For the text-containing cell, return its midpoint in (x, y) coordinate format. 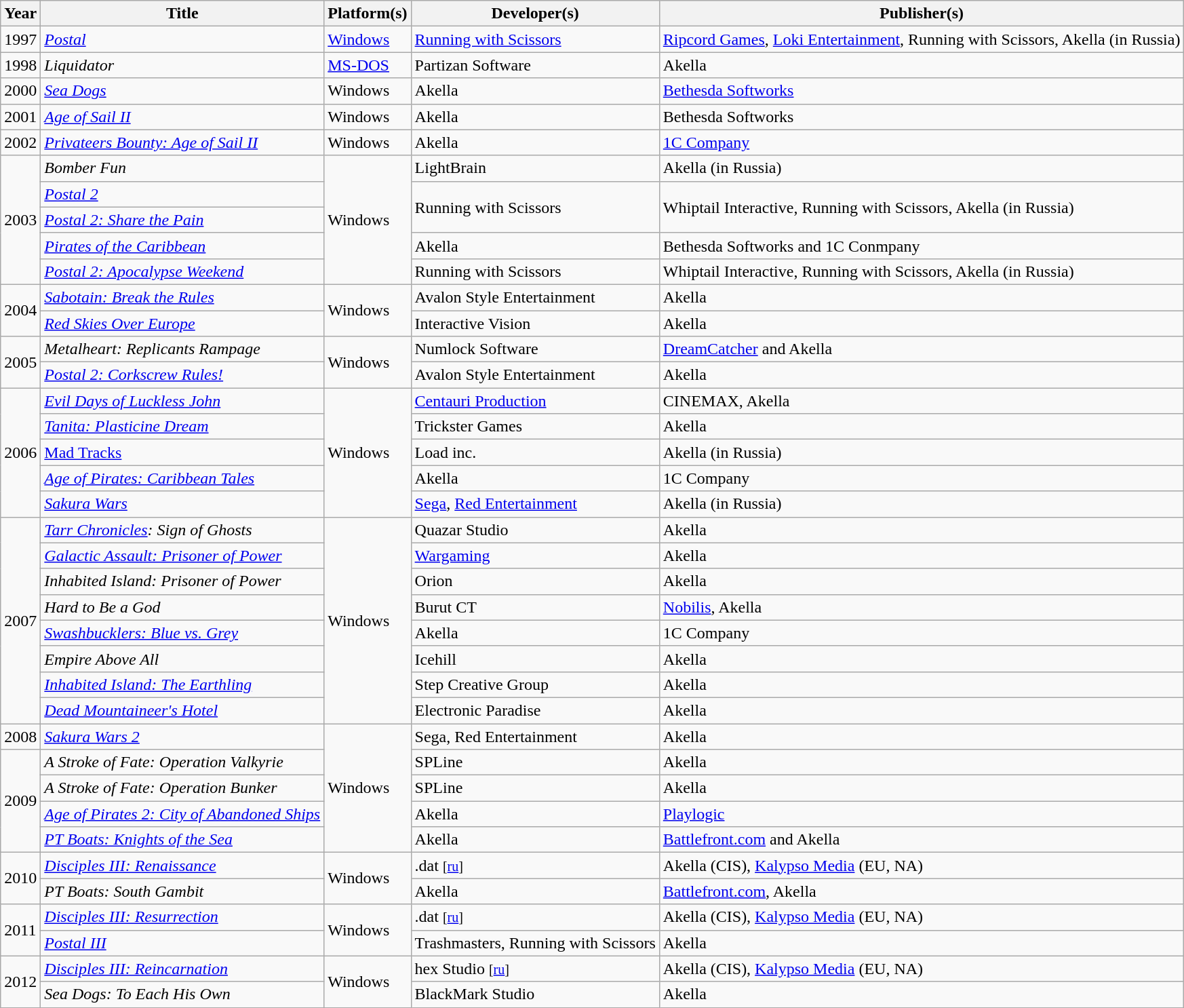
Electronic Paradise (535, 710)
Battlefront.com, Akella (922, 891)
2003 (20, 220)
2002 (20, 142)
1997 (20, 39)
Inhabited Island: Prisoner of Power (182, 581)
1998 (20, 65)
Sabotain: Break the Rules (182, 297)
Postal 2: Share the Pain (182, 220)
A Stroke of Fate: Operation Bunker (182, 788)
Nobilis, Akella (922, 607)
Metalheart: Replicants Rampage (182, 349)
Title (182, 14)
Battlefront.com and Akella (922, 840)
Tarr Chronicles: Sign of Ghosts (182, 530)
PT Boats: Knights of the Sea (182, 840)
Postal 2: Apocalypse Weekend (182, 271)
Platform(s) (368, 14)
2012 (20, 982)
Burut CT (535, 607)
Privateers Bounty: Age of Sail II (182, 142)
Pirates of the Caribbean (182, 246)
LightBrain (535, 168)
BlackMark Studio (535, 994)
Postal III (182, 943)
MS-DOS (368, 65)
Orion (535, 581)
Sakura Wars (182, 504)
Inhabited Island: The Earthling (182, 684)
2008 (20, 736)
Wargaming (535, 556)
Postal (182, 39)
Postal 2 (182, 194)
Trickster Games (535, 427)
Sea Dogs (182, 91)
Disciples III: Resurrection (182, 917)
Numlock Software (535, 349)
Postal 2: Corkscrew Rules! (182, 375)
2005 (20, 362)
2001 (20, 117)
Centauri Production (535, 401)
Bethesda Softworks and 1C Conmpany (922, 246)
DreamCatcher and Akella (922, 349)
2004 (20, 310)
Galactic Assault: Prisoner of Power (182, 556)
Publisher(s) (922, 14)
Mad Tracks (182, 452)
Playlogic (922, 814)
Partizan Software (535, 65)
Sakura Wars 2 (182, 736)
Icehill (535, 659)
2000 (20, 91)
A Stroke of Fate: Operation Valkyrie (182, 762)
Age of Sail II (182, 117)
Disciples III: Renaissance (182, 866)
Evil Days of Luckless John (182, 401)
2010 (20, 878)
Year (20, 14)
PT Boats: South Gambit (182, 891)
Trashmasters, Running with Scissors (535, 943)
Load inc. (535, 452)
2011 (20, 930)
Red Skies Over Europe (182, 324)
Age of Pirates: Caribbean Tales (182, 478)
2009 (20, 801)
Bomber Fun (182, 168)
2006 (20, 452)
Hard to Be a God (182, 607)
Swashbucklers: Blue vs. Grey (182, 633)
hex Studio [ru] (535, 969)
Interactive Vision (535, 324)
Quazar Studio (535, 530)
Developer(s) (535, 14)
CINEMAX, Akella (922, 401)
Ripcord Games, Loki Entertainment, Running with Scissors, Akella (in Russia) (922, 39)
Age of Pirates 2: City of Abandoned Ships (182, 814)
2007 (20, 620)
Step Creative Group (535, 684)
Sea Dogs: To Each His Own (182, 994)
Disciples III: Reincarnation (182, 969)
Tanita: Plasticine Dream (182, 427)
Dead Mountaineer's Hotel (182, 710)
Liquidator (182, 65)
Empire Above All (182, 659)
